Determine the [X, Y] coordinate at the center of the cell enclosing the given text.  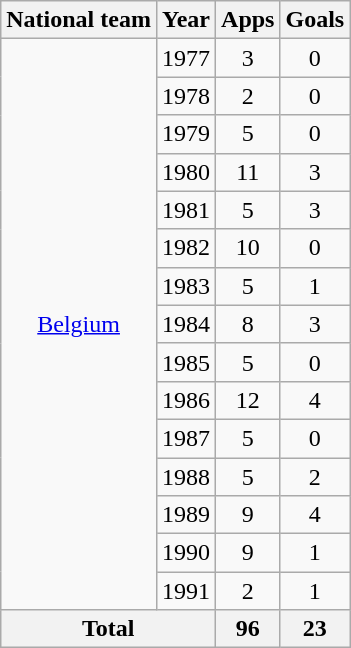
1984 [186, 324]
1980 [186, 172]
Goals [315, 20]
1985 [186, 362]
12 [248, 400]
1989 [186, 515]
Belgium [79, 324]
1981 [186, 210]
8 [248, 324]
Apps [248, 20]
1979 [186, 134]
1983 [186, 286]
1990 [186, 553]
Total [108, 629]
11 [248, 172]
1988 [186, 477]
1986 [186, 400]
96 [248, 629]
1977 [186, 58]
10 [248, 248]
National team [79, 20]
1978 [186, 96]
1982 [186, 248]
1991 [186, 591]
23 [315, 629]
1987 [186, 438]
Year [186, 20]
